Scan for the cell matching the given text and deliver its [X, Y] coordinate at center. 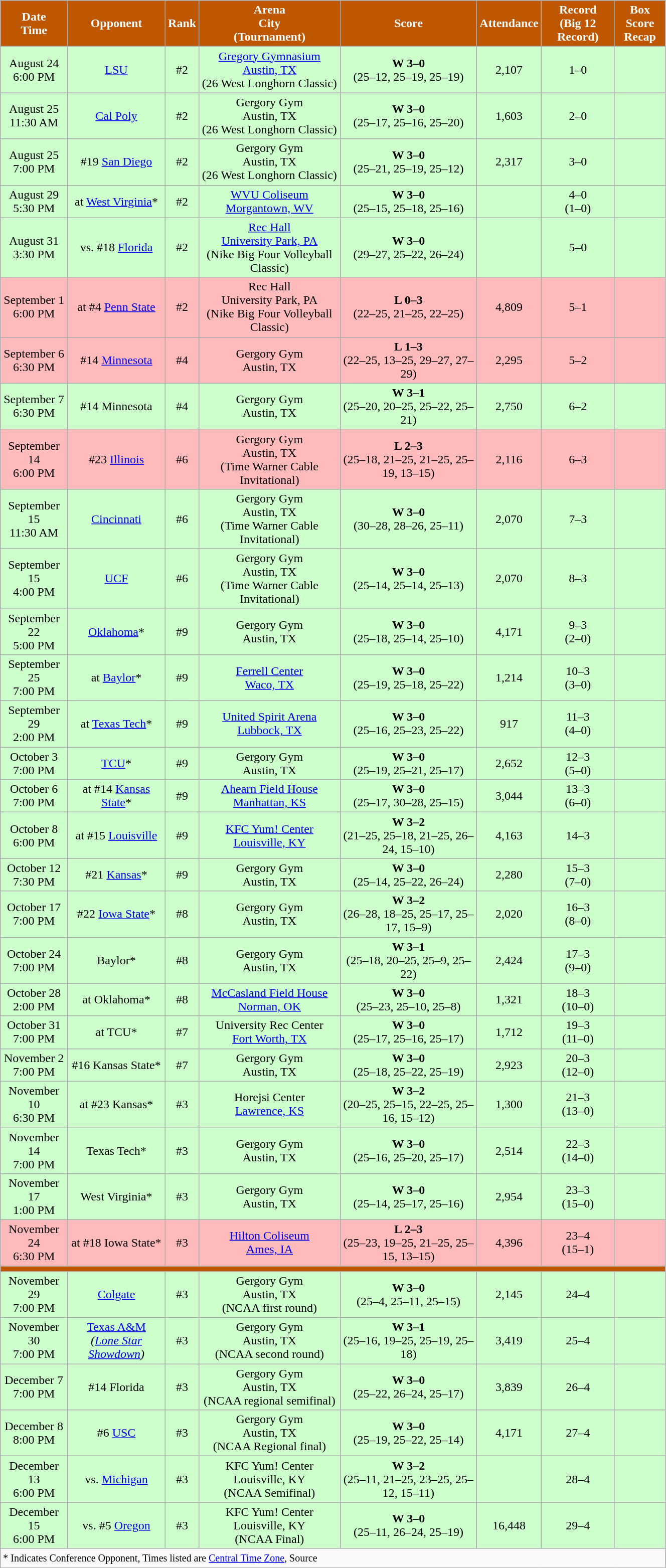
#23 Illinois [116, 459]
September 1511:30 AM [34, 518]
23–3(15–0) [578, 1196]
2,280 [509, 875]
1,214 [509, 678]
2,750 [509, 406]
W 3–0(25–17, 30–28, 25–15) [408, 796]
28–4 [578, 1479]
1,712 [509, 1032]
December 77:00 PM [34, 1387]
W 3–2(21–25, 25–18, 21–25, 26–24, 15–10) [408, 835]
at Oklahoma* [116, 1000]
2,954 [509, 1196]
16–3(8–0) [578, 914]
Ferrell CenterWaco, TX [270, 678]
vs. Michigan [116, 1479]
Texas Tech* [116, 1150]
DateTime [34, 24]
W 3–0(25–16, 25–20, 25–17) [408, 1150]
2,652 [509, 763]
October 86:00 PM [34, 835]
Box ScoreRecap [640, 24]
19–3(11–0) [578, 1032]
Horejsi CenterLawrence, KS [270, 1104]
W 3–2(26–28, 18–25, 25–17, 25–17, 15–9) [408, 914]
W 3–0(25–14, 25–14, 25–13) [408, 579]
at #23 Kansas* [116, 1104]
at Baylor* [116, 678]
August 295:30 PM [34, 202]
#14 Florida [116, 1387]
W 3–2(20–25, 25–15, 22–25, 25–16, 15–12) [408, 1104]
16,448 [509, 1525]
September 146:00 PM [34, 459]
29–4 [578, 1525]
September 225:00 PM [34, 632]
W 3–0(30–28, 28–26, 25–11) [408, 518]
#22 Iowa State* [116, 914]
Cincinnati [116, 518]
2,514 [509, 1150]
August 313:30 PM [34, 248]
#6 USC [116, 1433]
Hilton ColiseumAmes, IA [270, 1243]
November 106:30 PM [34, 1104]
Record(Big 12 Record) [578, 24]
November 307:00 PM [34, 1341]
25–4 [578, 1341]
December 88:00 PM [34, 1433]
vs. #18 Florida [116, 248]
W 3–0(25–11, 26–24, 25–19) [408, 1525]
22–3(14–0) [578, 1150]
October 67:00 PM [34, 796]
Cal Poly [116, 116]
West Virginia* [116, 1196]
at Texas Tech* [116, 724]
November 147:00 PM [34, 1150]
2,116 [509, 459]
at #18 Iowa State* [116, 1243]
W 3–1(25–16, 19–25, 25–19, 25–18) [408, 1341]
Rank [183, 24]
24–4 [578, 1295]
August 257:00 PM [34, 162]
W 3–0(25–17, 25–16, 25–17) [408, 1032]
W 3–0(25–19, 25–22, 25–14) [408, 1433]
W 3–1(25–20, 20–25, 25–22, 25–21) [408, 406]
TCU* [116, 763]
L 0–3(22–25, 21–25, 22–25) [408, 307]
18–3(10–0) [578, 1000]
W 3–0(25–19, 25–18, 25–22) [408, 678]
4,163 [509, 835]
4,396 [509, 1243]
Opponent [116, 24]
2,424 [509, 960]
2,020 [509, 914]
14–3 [578, 835]
#19 San Diego [116, 162]
1,603 [509, 116]
4–0(1–0) [578, 202]
2,145 [509, 1295]
3,419 [509, 1341]
August 246:00 PM [34, 70]
KFC Yum! CenterLouisville, KY(NCAA Semifinal) [270, 1479]
October 317:00 PM [34, 1032]
September 154:00 PM [34, 579]
L 2–3(25–18, 21–25, 21–25, 25–19, 13–15) [408, 459]
#21 Kansas* [116, 875]
Gergory GymAustin, TX(NCAA first round) [270, 1295]
W 3–0(25–22, 26–24, 25–17) [408, 1387]
November 171:00 PM [34, 1196]
#16 Kansas State* [116, 1065]
KFC Yum! CenterLouisville, KY [270, 835]
5–1 [578, 307]
Colgate [116, 1295]
1–0 [578, 70]
Gergory GymAustin, TX(NCAA second round) [270, 1341]
October 247:00 PM [34, 960]
3–0 [578, 162]
October 127:30 PM [34, 875]
Gregory GymnasiumAustin, TX(26 West Longhorn Classic) [270, 70]
8–3 [578, 579]
at #4 Penn State [116, 307]
917 [509, 724]
L 2–3(25–23, 19–25, 21–25, 25–15, 13–15) [408, 1243]
September 66:30 PM [34, 360]
11–3(4–0) [578, 724]
September 292:00 PM [34, 724]
26–4 [578, 1387]
vs. #5 Oregon [116, 1525]
W 3–0(25–15, 25–18, 25–16) [408, 202]
9–3(2–0) [578, 632]
WVU ColiseumMorgantown, WV [270, 202]
December 136:00 PM [34, 1479]
W 3–0(25–21, 25–19, 25–12) [408, 162]
W 3–0(25–18, 25–14, 25–10) [408, 632]
2,317 [509, 162]
United Spirit ArenaLubbock, TX [270, 724]
2,295 [509, 360]
3,839 [509, 1387]
4,809 [509, 307]
Attendance [509, 24]
UCF [116, 579]
W 3–0(25–19, 25–21, 25–17) [408, 763]
LSU [116, 70]
September 257:00 PM [34, 678]
Gergory GymAustin, TX(NCAA regional semifinal) [270, 1387]
W 3–0(25–17, 25–16, 25–20) [408, 116]
15–3(7–0) [578, 875]
27–4 [578, 1433]
20–3(12–0) [578, 1065]
Ahearn Field HouseManhattan, KS [270, 796]
17–3(9–0) [578, 960]
Baylor* [116, 960]
W 3–0(25–23, 25–10, 25–8) [408, 1000]
December 156:00 PM [34, 1525]
6–3 [578, 459]
October 177:00 PM [34, 914]
* Indicates Conference Opponent, Times listed are Central Time Zone, Source [333, 1558]
W 3–0(25–16, 25–23, 25–22) [408, 724]
Oklahoma* [116, 632]
W 3–0(25–14, 25–22, 26–24) [408, 875]
2,107 [509, 70]
August 2511:30 AM [34, 116]
October 37:00 PM [34, 763]
W 3–2(25–11, 21–25, 23–25, 25–12, 15–11) [408, 1479]
September 16:00 PM [34, 307]
at West Virginia* [116, 202]
L 1–3(22–25, 13–25, 29–27, 27–29) [408, 360]
3,044 [509, 796]
Score [408, 24]
November 297:00 PM [34, 1295]
6–2 [578, 406]
5–2 [578, 360]
W 3–0(25–18, 25–22, 25–19) [408, 1065]
12–3(5–0) [578, 763]
2–0 [578, 116]
at #15 Louisville [116, 835]
McCasland Field HouseNorman, OK [270, 1000]
Texas A&M(Lone Star Showdown) [116, 1341]
W 3–0(25–12, 25–19, 25–19) [408, 70]
September 76:30 PM [34, 406]
W 3–1(25–18, 20–25, 25–9, 25–22) [408, 960]
ArenaCity(Tournament) [270, 24]
21–3(13–0) [578, 1104]
7–3 [578, 518]
November 27:00 PM [34, 1065]
at #14 Kansas State* [116, 796]
W 3–0(25–4, 25–11, 25–15) [408, 1295]
1,321 [509, 1000]
Gergory GymAustin, TX(NCAA Regional final) [270, 1433]
2,923 [509, 1065]
W 3–0(29–27, 25–22, 26–24) [408, 248]
at TCU* [116, 1032]
5–0 [578, 248]
1,300 [509, 1104]
University Rec CenterFort Worth, TX [270, 1032]
13–3(6–0) [578, 796]
W 3–0(25–14, 25–17, 25–16) [408, 1196]
KFC Yum! CenterLouisville, KY(NCAA Final) [270, 1525]
10–3(3–0) [578, 678]
November 246:30 PM [34, 1243]
23–4(15–1) [578, 1243]
October 282:00 PM [34, 1000]
